From the cell containing the given text, extract its center point as [x, y] coordinate. 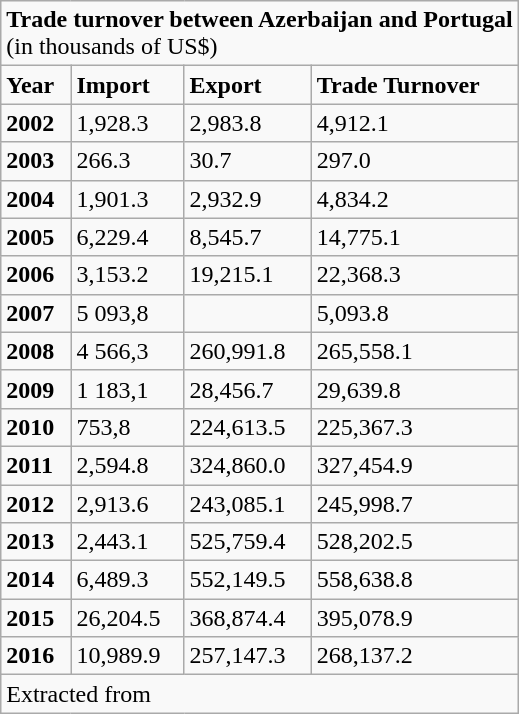
2,443.1 [128, 542]
2006 [36, 275]
2016 [36, 656]
2010 [36, 427]
753,8 [128, 427]
224,613.5 [248, 427]
Export [248, 85]
552,149.5 [248, 580]
225,367.3 [414, 427]
Extracted from [260, 694]
Trade turnover between Azerbaijan and Portugal(in thousands of US$) [260, 34]
2008 [36, 351]
2,913.6 [128, 503]
28,456.7 [248, 389]
2007 [36, 313]
4,912.1 [414, 123]
8,545.7 [248, 237]
2004 [36, 199]
2011 [36, 465]
14,775.1 [414, 237]
266.3 [128, 161]
29,639.8 [414, 389]
525,759.4 [248, 542]
1,901.3 [128, 199]
257,147.3 [248, 656]
265,558.1 [414, 351]
2012 [36, 503]
30.7 [248, 161]
2005 [36, 237]
2,932.9 [248, 199]
10,989.9 [128, 656]
297.0 [414, 161]
2002 [36, 123]
6,489.3 [128, 580]
2009 [36, 389]
3,153.2 [128, 275]
1 183,1 [128, 389]
528,202.5 [414, 542]
2,594.8 [128, 465]
2003 [36, 161]
5 093,8 [128, 313]
245,998.7 [414, 503]
1,928.3 [128, 123]
2014 [36, 580]
558,638.8 [414, 580]
Trade Turnover [414, 85]
4 566,3 [128, 351]
6,229.4 [128, 237]
22,368.3 [414, 275]
Year [36, 85]
395,078.9 [414, 618]
260,991.8 [248, 351]
2,983.8 [248, 123]
19,215.1 [248, 275]
368,874.4 [248, 618]
243,085.1 [248, 503]
268,137.2 [414, 656]
Import [128, 85]
324,860.0 [248, 465]
2015 [36, 618]
327,454.9 [414, 465]
26,204.5 [128, 618]
2013 [36, 542]
5,093.8 [414, 313]
4,834.2 [414, 199]
